Extract the (X, Y) coordinate from the center of the cell holding the provided text.  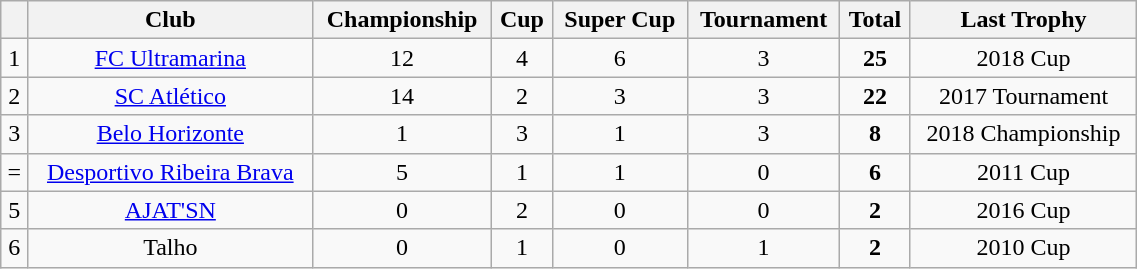
Championship (402, 20)
2011 Cup (1024, 172)
Super Cup (620, 20)
AJAT'SN (170, 210)
Tournament (764, 20)
Total (875, 20)
2018 Championship (1024, 134)
Last Trophy (1024, 20)
2017 Tournament (1024, 96)
= (14, 172)
2010 Cup (1024, 248)
2016 Cup (1024, 210)
FC Ultramarina (170, 58)
Talho (170, 248)
4 (522, 58)
Club (170, 20)
Belo Horizonte (170, 134)
12 (402, 58)
SC Atlético (170, 96)
25 (875, 58)
22 (875, 96)
Cup (522, 20)
8 (875, 134)
2018 Cup (1024, 58)
Desportivo Ribeira Brava (170, 172)
14 (402, 96)
